Extract the [X, Y] coordinate from the center of the cell holding the provided text.  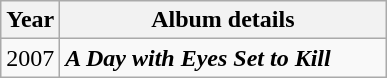
Album details [223, 20]
Year [30, 20]
A Day with Eyes Set to Kill [223, 58]
2007 [30, 58]
